Provide the [x, y] coordinate of the cell's center where the given text is located.  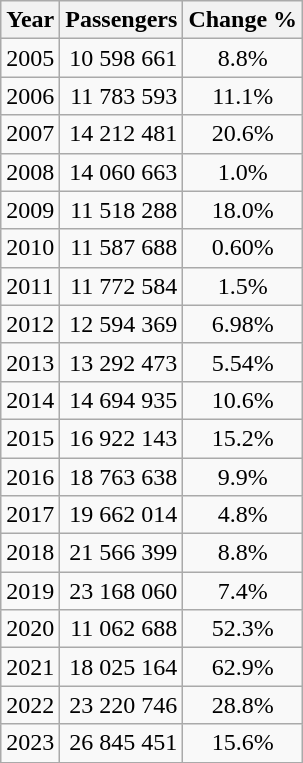
2007 [30, 134]
23 168 060 [122, 591]
6.98% [243, 324]
2005 [30, 58]
18 763 638 [122, 477]
2017 [30, 515]
7.4% [243, 591]
2015 [30, 438]
14 694 935 [122, 400]
52.3% [243, 629]
1.0% [243, 172]
12 594 369 [122, 324]
11 518 288 [122, 210]
13 292 473 [122, 362]
26 845 451 [122, 743]
11 783 593 [122, 96]
Change % [243, 20]
21 566 399 [122, 553]
11.1% [243, 96]
14 212 481 [122, 134]
2011 [30, 286]
18.0% [243, 210]
2021 [30, 667]
9.9% [243, 477]
28.8% [243, 705]
1.5% [243, 286]
2009 [30, 210]
23 220 746 [122, 705]
2023 [30, 743]
2013 [30, 362]
14 060 663 [122, 172]
2019 [30, 591]
11 587 688 [122, 248]
0.60% [243, 248]
20.6% [243, 134]
5.54% [243, 362]
19 662 014 [122, 515]
2010 [30, 248]
Passengers [122, 20]
16 922 143 [122, 438]
2012 [30, 324]
Year [30, 20]
62.9% [243, 667]
2006 [30, 96]
2008 [30, 172]
10 598 661 [122, 58]
2014 [30, 400]
2018 [30, 553]
15.6% [243, 743]
11 062 688 [122, 629]
4.8% [243, 515]
18 025 164 [122, 667]
2016 [30, 477]
10.6% [243, 400]
2020 [30, 629]
11 772 584 [122, 286]
15.2% [243, 438]
2022 [30, 705]
